Find where the given text appears and provide that cell's center as [x, y] coordinate. 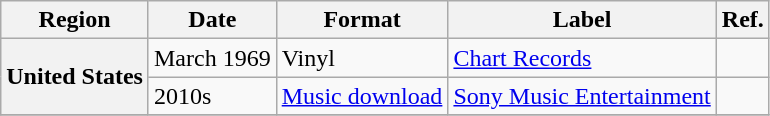
Date [212, 20]
Region [75, 20]
March 1969 [212, 58]
Ref. [742, 20]
Format [362, 20]
United States [75, 77]
Vinyl [362, 58]
2010s [212, 96]
Music download [362, 96]
Chart Records [582, 58]
Label [582, 20]
Sony Music Entertainment [582, 96]
